Return the (x, y) coordinate for the center point of the cell that contains the specified text.  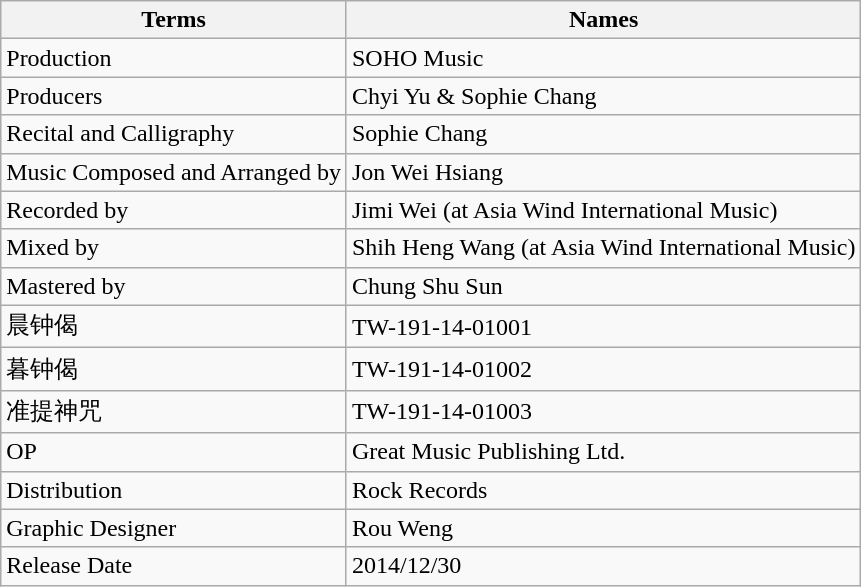
Mastered by (174, 286)
Jon Wei Hsiang (604, 172)
Graphic Designer (174, 528)
Rock Records (604, 490)
TW-191-14-01003 (604, 412)
Rou Weng (604, 528)
Shih Heng Wang (at Asia Wind International Music) (604, 248)
OP (174, 452)
Recital and Calligraphy (174, 134)
Recorded by (174, 210)
TW-191-14-01002 (604, 370)
Production (174, 58)
Jimi Wei (at Asia Wind International Music) (604, 210)
Great Music Publishing Ltd. (604, 452)
Distribution (174, 490)
准提神咒 (174, 412)
Mixed by (174, 248)
SOHO Music (604, 58)
2014/12/30 (604, 566)
Chung Shu Sun (604, 286)
Producers (174, 96)
Names (604, 20)
Sophie Chang (604, 134)
TW-191-14-01001 (604, 326)
晨钟偈 (174, 326)
暮钟偈 (174, 370)
Chyi Yu & Sophie Chang (604, 96)
Terms (174, 20)
Music Composed and Arranged by (174, 172)
Release Date (174, 566)
